From the cell containing the given text, extract its center point as (x, y) coordinate. 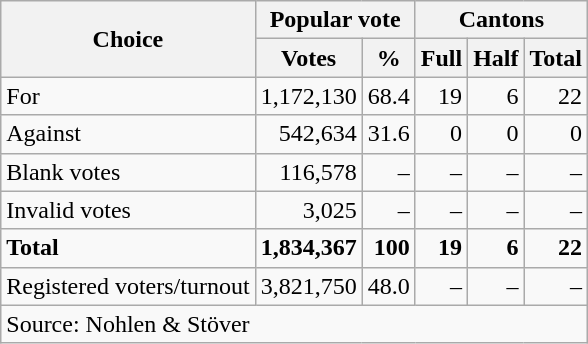
1,834,367 (308, 248)
Source: Nohlen & Stöver (294, 324)
1,172,130 (308, 96)
68.4 (388, 96)
3,821,750 (308, 286)
3,025 (308, 210)
116,578 (308, 172)
Half (496, 58)
48.0 (388, 286)
Full (441, 58)
Choice (128, 39)
% (388, 58)
Cantons (501, 20)
Invalid votes (128, 210)
Votes (308, 58)
100 (388, 248)
For (128, 96)
542,634 (308, 134)
Against (128, 134)
31.6 (388, 134)
Blank votes (128, 172)
Popular vote (335, 20)
Registered voters/turnout (128, 286)
